Output the [x, y] coordinate of the center of the cell containing the given text.  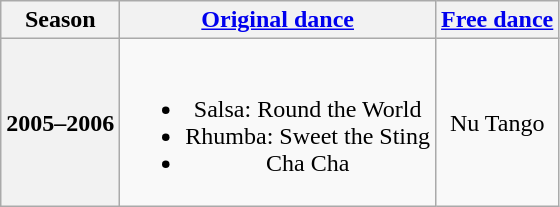
Free dance [498, 20]
Season [60, 20]
Salsa: Round the WorldRhumba: Sweet the StingCha Cha [278, 122]
Nu Tango [498, 122]
2005–2006 [60, 122]
Original dance [278, 20]
